Detect which cell encompasses the target text, then output its (X, Y) center coordinate. 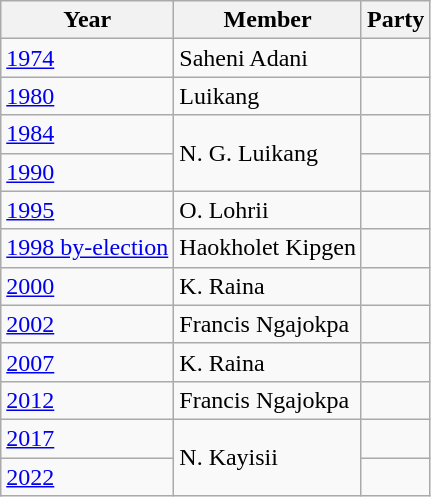
1984 (88, 134)
O. Lohrii (268, 210)
N. G. Luikang (268, 153)
1980 (88, 96)
1995 (88, 210)
Saheni Adani (268, 58)
Party (395, 20)
Member (268, 20)
Year (88, 20)
2002 (88, 324)
1990 (88, 172)
2022 (88, 477)
N. Kayisii (268, 457)
2007 (88, 362)
Luikang (268, 96)
2000 (88, 286)
2017 (88, 438)
1998 by-election (88, 248)
Haokholet Kipgen (268, 248)
2012 (88, 400)
1974 (88, 58)
